Extract the [X, Y] coordinate from the center of the cell holding the provided text.  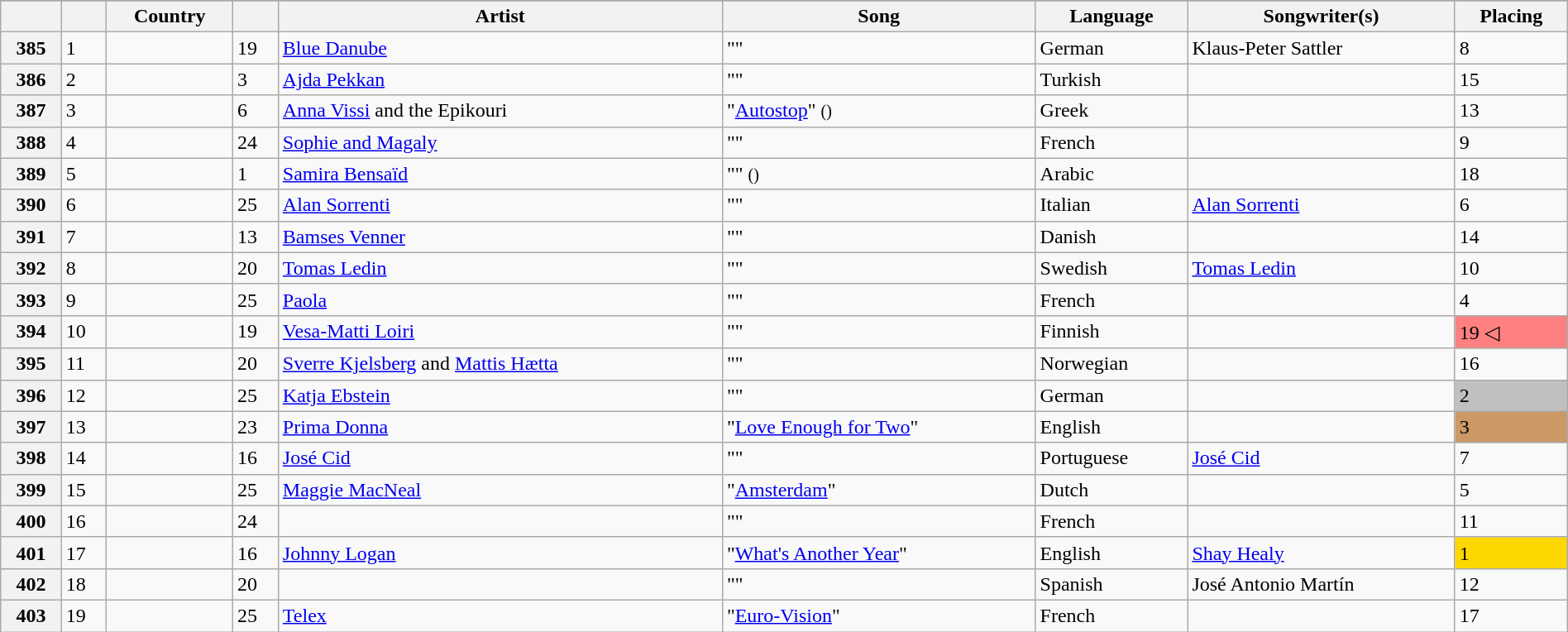
"What's Another Year" [878, 553]
401 [31, 553]
Finnish [1111, 332]
Johnny Logan [500, 553]
Country [170, 17]
Bamses Venner [500, 237]
399 [31, 490]
402 [31, 584]
Italian [1111, 205]
Danish [1111, 237]
392 [31, 268]
387 [31, 111]
393 [31, 299]
Artist [500, 17]
Klaus-Peter Sattler [1322, 48]
Sverre Kjelsberg and Mattis Hætta [500, 364]
Shay Healy [1322, 553]
389 [31, 174]
Katja Ebstein [500, 395]
"Autostop" () [878, 111]
19 ◁ [1511, 332]
Greek [1111, 111]
Sophie and Magaly [500, 142]
Ajda Pekkan [500, 79]
Arabic [1111, 174]
397 [31, 427]
Dutch [1111, 490]
23 [256, 427]
"Amsterdam" [878, 490]
Portuguese [1111, 458]
Norwegian [1111, 364]
"Euro-Vision" [878, 615]
390 [31, 205]
Turkish [1111, 79]
Telex [500, 615]
"" () [878, 174]
Swedish [1111, 268]
Songwriter(s) [1322, 17]
386 [31, 79]
Maggie MacNeal [500, 490]
Language [1111, 17]
388 [31, 142]
Spanish [1111, 584]
Placing [1511, 17]
Blue Danube [500, 48]
José Antonio Martín [1322, 584]
"Love Enough for Two" [878, 427]
Samira Bensaïd [500, 174]
395 [31, 364]
396 [31, 395]
Song [878, 17]
391 [31, 237]
Prima Donna [500, 427]
400 [31, 521]
Paola [500, 299]
Vesa-Matti Loiri [500, 332]
398 [31, 458]
403 [31, 615]
394 [31, 332]
Anna Vissi and the Epikouri [500, 111]
385 [31, 48]
